For the text-containing cell, return its midpoint in [X, Y] coordinate format. 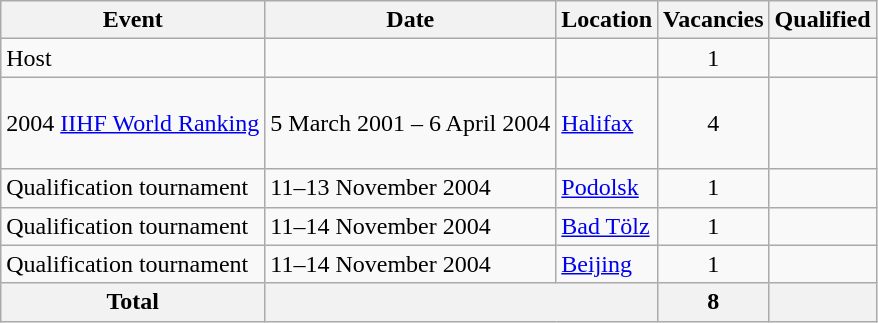
2004 IIHF World Ranking [133, 123]
11–13 November 2004 [410, 188]
5 March 2001 – 6 April 2004 [410, 123]
4 [714, 123]
8 [714, 302]
Total [133, 302]
Host [133, 58]
Bad Tölz [607, 226]
Halifax [607, 123]
Vacancies [714, 20]
Beijing [607, 264]
Date [410, 20]
Qualified [822, 20]
Podolsk [607, 188]
Location [607, 20]
Event [133, 20]
